Scan for the cell matching the given text and deliver its (X, Y) coordinate at center. 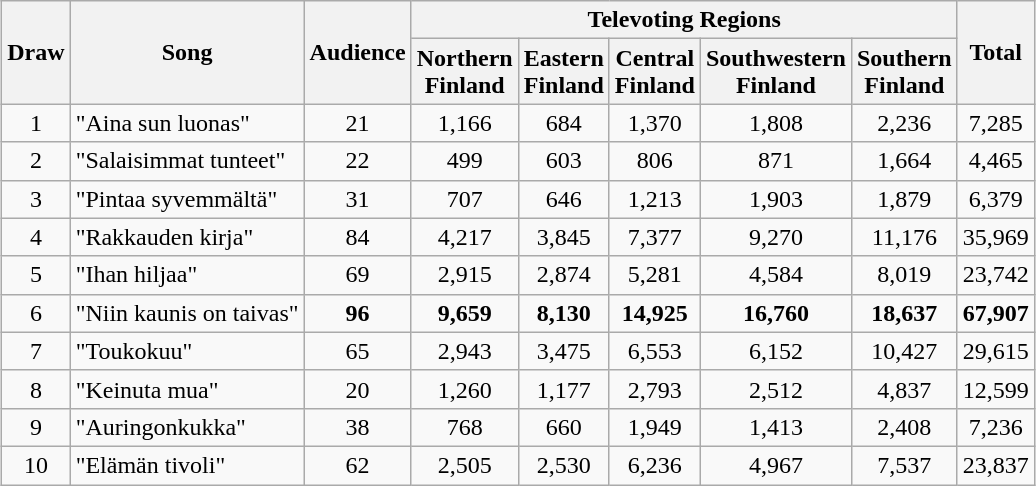
6 (36, 313)
21 (358, 123)
23,837 (996, 465)
660 (564, 427)
CentralFinland (654, 72)
7,236 (996, 427)
2 (36, 161)
3 (36, 199)
22 (358, 161)
2,408 (904, 427)
Televoting Regions (684, 20)
2,530 (564, 465)
6,236 (654, 465)
2,793 (654, 389)
84 (358, 237)
1,260 (464, 389)
"Aina sun luonas" (187, 123)
684 (564, 123)
4,217 (464, 237)
4,465 (996, 161)
871 (776, 161)
1,413 (776, 427)
"Pintaa syvemmältä" (187, 199)
EasternFinland (564, 72)
"Ihan hiljaa" (187, 275)
806 (654, 161)
31 (358, 199)
"Keinuta mua" (187, 389)
67,907 (996, 313)
5,281 (654, 275)
62 (358, 465)
38 (358, 427)
4 (36, 237)
9,270 (776, 237)
7,377 (654, 237)
69 (358, 275)
"Auringonkukka" (187, 427)
2,915 (464, 275)
2,236 (904, 123)
"Rakkauden kirja" (187, 237)
6,553 (654, 351)
1,879 (904, 199)
1,903 (776, 199)
707 (464, 199)
"Salaisimmat tunteet" (187, 161)
1,213 (654, 199)
Song (187, 52)
6,152 (776, 351)
2,505 (464, 465)
1,664 (904, 161)
4,837 (904, 389)
"Elämän tivoli" (187, 465)
6,379 (996, 199)
"Niin kaunis on taivas" (187, 313)
Draw (36, 52)
7,537 (904, 465)
1 (36, 123)
8 (36, 389)
9,659 (464, 313)
1,166 (464, 123)
12,599 (996, 389)
2,874 (564, 275)
2,512 (776, 389)
7 (36, 351)
23,742 (996, 275)
NorthernFinland (464, 72)
7,285 (996, 123)
Total (996, 52)
1,177 (564, 389)
14,925 (654, 313)
10 (36, 465)
4,967 (776, 465)
10,427 (904, 351)
"Toukokuu" (187, 351)
3,475 (564, 351)
646 (564, 199)
9 (36, 427)
96 (358, 313)
5 (36, 275)
18,637 (904, 313)
1,949 (654, 427)
11,176 (904, 237)
20 (358, 389)
499 (464, 161)
8,019 (904, 275)
16,760 (776, 313)
768 (464, 427)
2,943 (464, 351)
35,969 (996, 237)
3,845 (564, 237)
SouthwesternFinland (776, 72)
1,808 (776, 123)
SouthernFinland (904, 72)
65 (358, 351)
603 (564, 161)
29,615 (996, 351)
8,130 (564, 313)
1,370 (654, 123)
Audience (358, 52)
4,584 (776, 275)
